Return (x, y) of the center of cell containing provided text 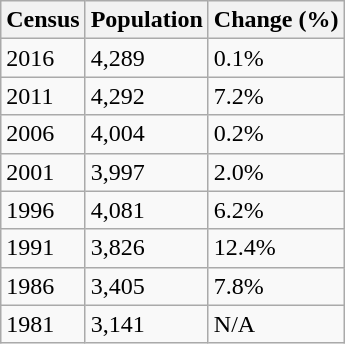
6.2% (276, 210)
2011 (43, 96)
0.2% (276, 134)
Change (%) (276, 20)
0.1% (276, 58)
12.4% (276, 248)
4,081 (146, 210)
4,004 (146, 134)
4,289 (146, 58)
1991 (43, 248)
2.0% (276, 172)
4,292 (146, 96)
1981 (43, 324)
2001 (43, 172)
Population (146, 20)
7.8% (276, 286)
3,141 (146, 324)
3,405 (146, 286)
2016 (43, 58)
2006 (43, 134)
Census (43, 20)
1996 (43, 210)
7.2% (276, 96)
1986 (43, 286)
3,826 (146, 248)
N/A (276, 324)
3,997 (146, 172)
